Return [X, Y] of the center of cell containing provided text 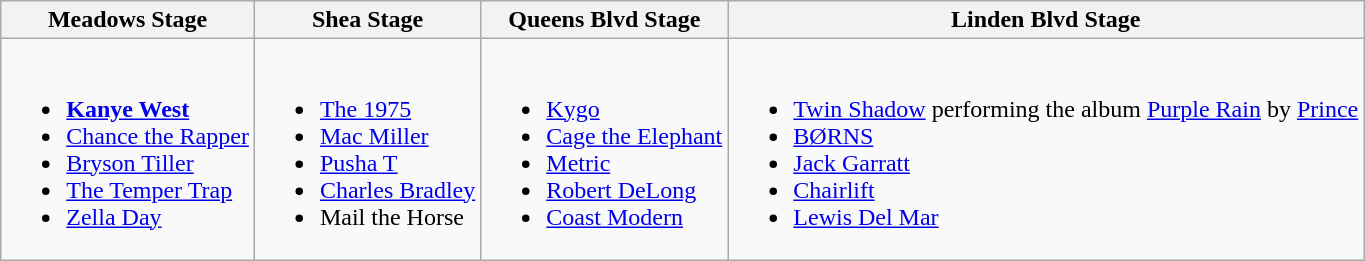
Kanye WestChance the RapperBryson TillerThe Temper TrapZella Day [128, 150]
Linden Blvd Stage [1046, 20]
The 1975Mac MillerPusha TCharles BradleyMail the Horse [367, 150]
KygoCage the ElephantMetricRobert DeLongCoast Modern [604, 150]
Twin Shadow performing the album Purple Rain by PrinceBØRNSJack GarrattChairliftLewis Del Mar [1046, 150]
Meadows Stage [128, 20]
Queens Blvd Stage [604, 20]
Shea Stage [367, 20]
